For the text-containing cell, return its midpoint in [X, Y] coordinate format. 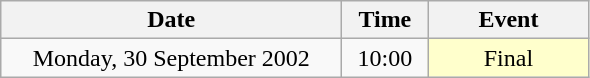
Date [172, 20]
10:00 [385, 58]
Final [508, 58]
Monday, 30 September 2002 [172, 58]
Time [385, 20]
Event [508, 20]
